For the text-containing cell, return its midpoint in [x, y] coordinate format. 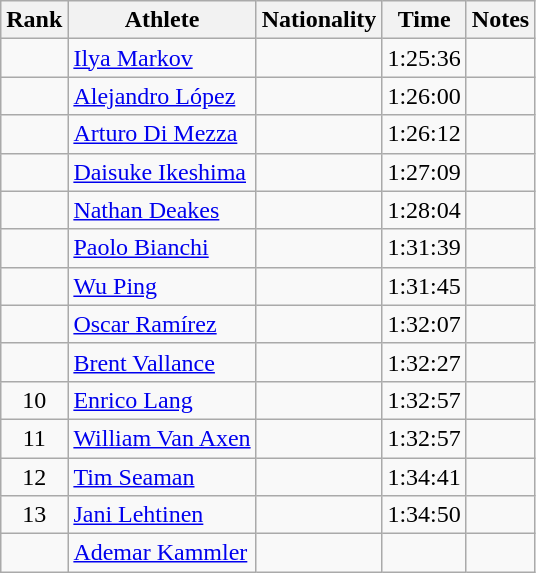
Paolo Bianchi [162, 248]
1:25:36 [424, 58]
1:34:50 [424, 515]
1:34:41 [424, 477]
Alejandro López [162, 96]
1:27:09 [424, 172]
11 [34, 438]
1:32:07 [424, 324]
Rank [34, 20]
Tim Seaman [162, 477]
Notes [500, 20]
Jani Lehtinen [162, 515]
Oscar Ramírez [162, 324]
Time [424, 20]
Enrico Lang [162, 400]
13 [34, 515]
Arturo Di Mezza [162, 134]
Nathan Deakes [162, 210]
Athlete [162, 20]
Daisuke Ikeshima [162, 172]
Ilya Markov [162, 58]
1:31:39 [424, 248]
1:31:45 [424, 286]
1:26:12 [424, 134]
1:26:00 [424, 96]
Ademar Kammler [162, 553]
William Van Axen [162, 438]
1:28:04 [424, 210]
10 [34, 400]
Wu Ping [162, 286]
Brent Vallance [162, 362]
12 [34, 477]
Nationality [319, 20]
1:32:27 [424, 362]
